Determine the [X, Y] coordinate at the center of the cell enclosing the given text.  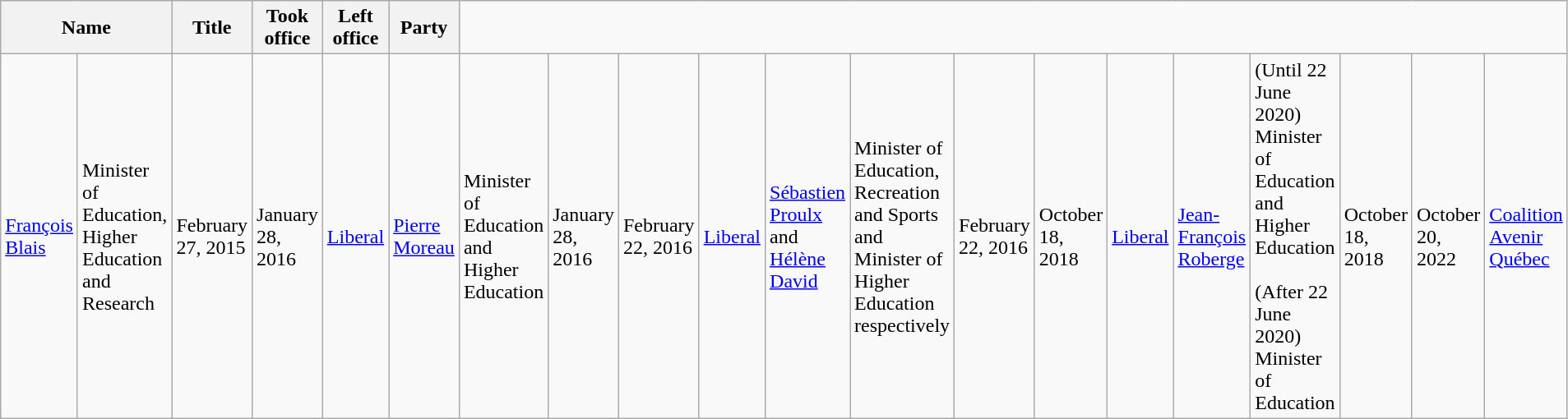
François Blais [39, 237]
Minister of Education and Higher Education [503, 237]
Party [424, 28]
Name [86, 28]
(Until 22 June 2020) Minister of Education and Higher Education (After 22 June 2020) Minister of Education [1295, 237]
Coalition Avenir Québec [1526, 237]
Took office [288, 28]
Minister of Education, Higher Education and Research [124, 237]
Pierre Moreau [424, 237]
Title [212, 28]
October 20, 2022 [1448, 237]
Minister of Education, Recreation and Sports and Minister of Higher Education respectively [903, 237]
February 27, 2015 [212, 237]
Sébastien Proulx and Hélène David [807, 237]
Jean-François Roberge [1212, 237]
Left office [355, 28]
